Determine the (X, Y) coordinate at the center of the cell enclosing the given text.  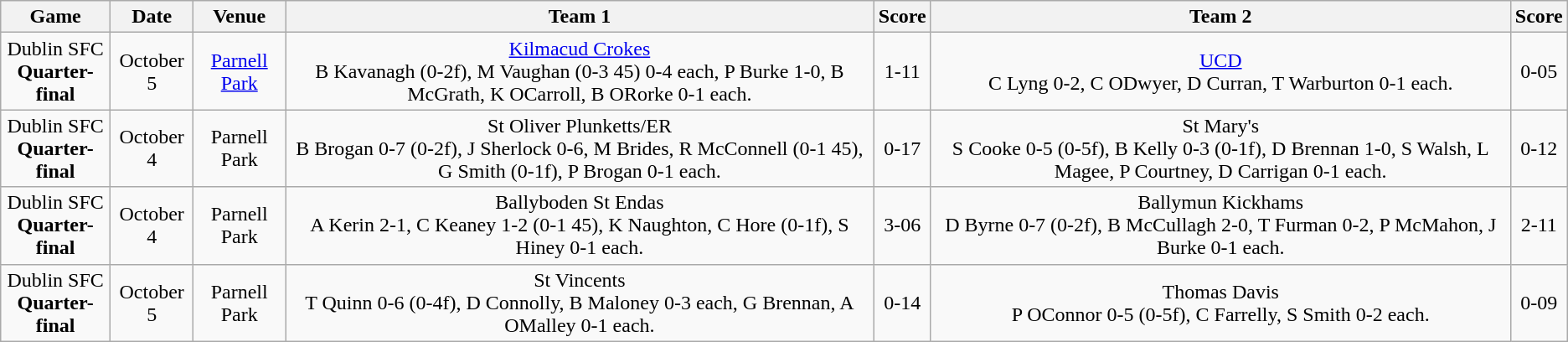
Team 2 (1220, 17)
St VincentsT Quinn 0-6 (0-4f), D Connolly, B Maloney 0-3 each, G Brennan, A OMalley 0-1 each. (580, 303)
Kilmacud CrokesB Kavanagh (0-2f), M Vaughan (0-3 45) 0-4 each, P Burke 1-0, B McGrath, K OCarroll, B ORorke 0-1 each. (580, 71)
3-06 (902, 225)
Venue (240, 17)
0-12 (1539, 148)
0-14 (902, 303)
2-11 (1539, 225)
0-17 (902, 148)
Ballymun KickhamsD Byrne 0-7 (0-2f), B McCullagh 2-0, T Furman 0-2, P McMahon, J Burke 0-1 each. (1220, 225)
0-05 (1539, 71)
St Mary'sS Cooke 0-5 (0-5f), B Kelly 0-3 (0-1f), D Brennan 1-0, S Walsh, L Magee, P Courtney, D Carrigan 0-1 each. (1220, 148)
Game (55, 17)
Team 1 (580, 17)
1-11 (902, 71)
UCDC Lyng 0-2, C ODwyer, D Curran, T Warburton 0-1 each. (1220, 71)
Date (151, 17)
Thomas DavisP OConnor 0-5 (0-5f), C Farrelly, S Smith 0-2 each. (1220, 303)
St Oliver Plunketts/ERB Brogan 0-7 (0-2f), J Sherlock 0-6, M Brides, R McConnell (0-1 45), G Smith (0-1f), P Brogan 0-1 each. (580, 148)
Ballyboden St EndasA Kerin 2-1, C Keaney 1-2 (0-1 45), K Naughton, C Hore (0-1f), S Hiney 0-1 each. (580, 225)
0-09 (1539, 303)
